Provide the (X, Y) coordinate of the cell's center where the given text is located.  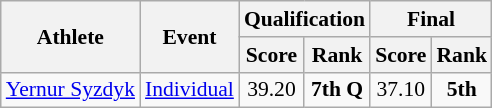
7th Q (337, 90)
Event (190, 36)
Individual (190, 90)
39.20 (272, 90)
37.10 (400, 90)
Yernur Syzdyk (70, 90)
Athlete (70, 36)
Final (431, 19)
5th (462, 90)
Qualification (304, 19)
